Output the (x, y) coordinate of the center of the cell containing the given text.  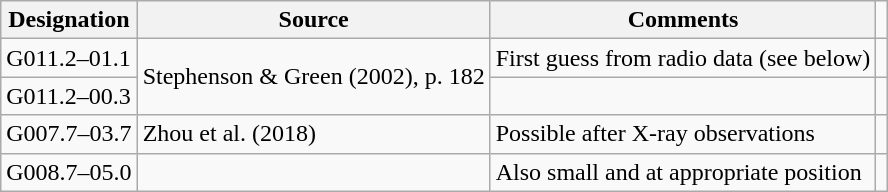
Possible after X-ray observations (683, 134)
G011.2–00.3 (69, 96)
G011.2–01.1 (69, 58)
G007.7–03.7 (69, 134)
G008.7–05.0 (69, 172)
First guess from radio data (see below) (683, 58)
Comments (683, 20)
Also small and at appropriate position (683, 172)
Stephenson & Green (2002), p. 182 (314, 77)
Designation (69, 20)
Source (314, 20)
Zhou et al. (2018) (314, 134)
